Find where the given text appears and provide that cell's center as (x, y) coordinate. 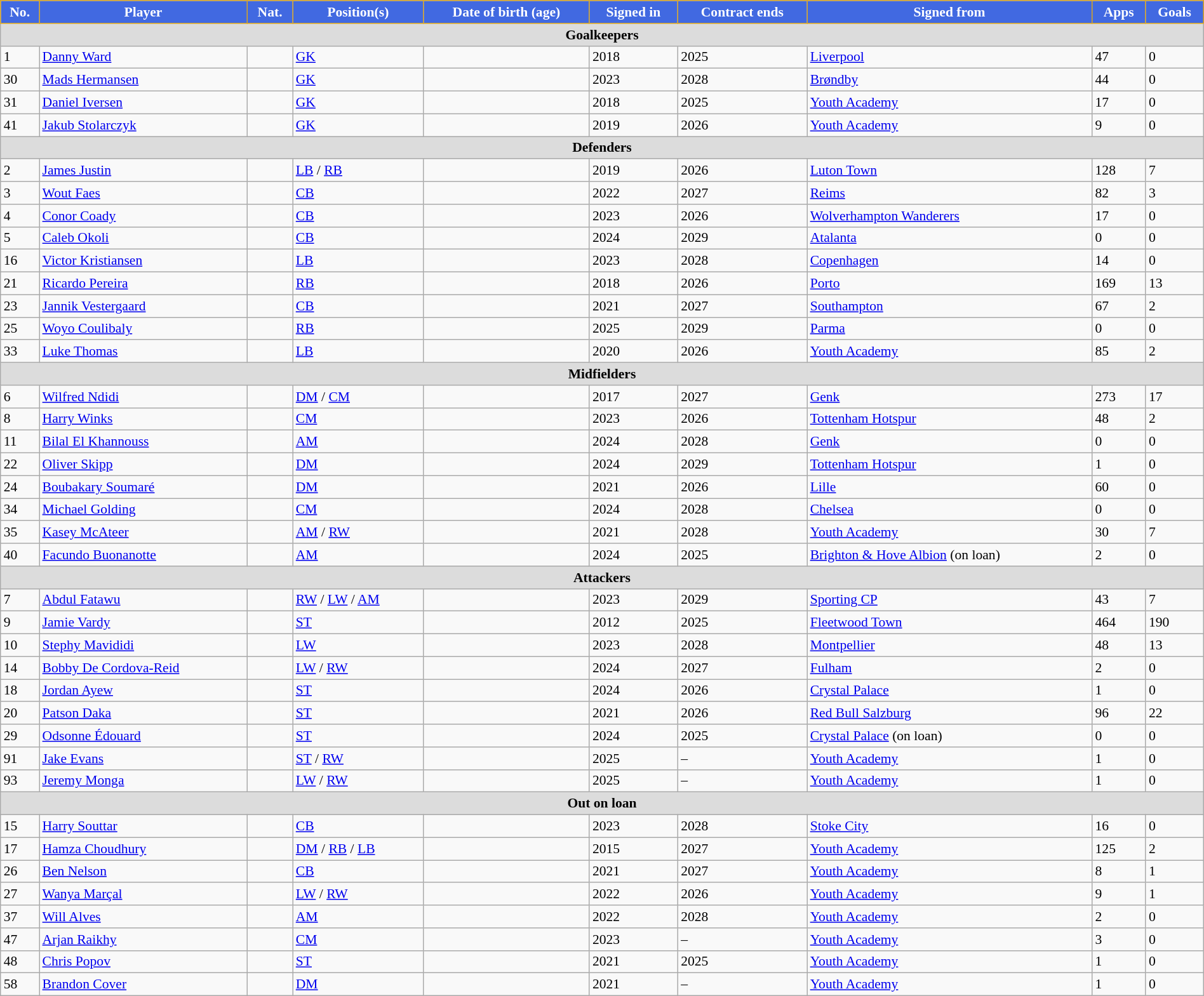
Jannik Vestergaard (144, 306)
Contract ends (742, 12)
Oliver Skipp (144, 465)
Porto (950, 284)
169 (1118, 284)
Copenhagen (950, 261)
Victor Kristiansen (144, 261)
Wilfred Ndidi (144, 397)
Stephy Mavididi (144, 646)
Bobby De Cordova-Reid (144, 668)
23 (20, 306)
ST / RW (358, 759)
Crystal Palace (950, 691)
Abdul Fatawu (144, 600)
Crystal Palace (on loan) (950, 736)
Fleetwood Town (950, 623)
2020 (634, 352)
Will Alves (144, 917)
Patson Daka (144, 714)
Wanya Marçal (144, 894)
Boubakary Soumaré (144, 487)
Lille (950, 487)
Mads Hermansen (144, 80)
Luke Thomas (144, 352)
Woyo Coulibaly (144, 329)
Nat. (269, 12)
Luton Town (950, 171)
DM / RB / LB (358, 849)
Chris Popov (144, 962)
Player (144, 12)
Date of birth (age) (507, 12)
Jamie Vardy (144, 623)
Signed from (950, 12)
Southampton (950, 306)
RW / LW / AM (358, 600)
Midfielders (602, 374)
96 (1118, 714)
Jordan Ayew (144, 691)
Ricardo Pereira (144, 284)
Fulham (950, 668)
Out on loan (602, 804)
Parma (950, 329)
Montpellier (950, 646)
Reims (950, 193)
DM / CM (358, 397)
29 (20, 736)
Signed in (634, 12)
Facundo Buonanotte (144, 555)
Wolverhampton Wanderers (950, 216)
Sporting CP (950, 600)
34 (20, 510)
31 (20, 103)
Bilal El Khannouss (144, 442)
Stoke City (950, 827)
27 (20, 894)
James Justin (144, 171)
Attackers (602, 578)
44 (1118, 80)
5 (20, 238)
Brøndby (950, 80)
35 (20, 533)
Goalkeepers (602, 35)
Odsonne Édouard (144, 736)
6 (20, 397)
11 (20, 442)
2017 (634, 397)
2015 (634, 849)
Conor Coady (144, 216)
Hamza Choudhury (144, 849)
190 (1175, 623)
Danny Ward (144, 57)
AM / RW (358, 533)
Harry Souttar (144, 827)
26 (20, 872)
Wout Faes (144, 193)
Defenders (602, 148)
Red Bull Salzburg (950, 714)
67 (1118, 306)
Jeremy Monga (144, 781)
25 (20, 329)
Brandon Cover (144, 985)
LB / RB (358, 171)
58 (20, 985)
Kasey McAteer (144, 533)
LW (358, 646)
Brighton & Hove Albion (on loan) (950, 555)
4 (20, 216)
128 (1118, 171)
10 (20, 646)
24 (20, 487)
40 (20, 555)
2012 (634, 623)
464 (1118, 623)
37 (20, 917)
Goals (1175, 12)
82 (1118, 193)
Liverpool (950, 57)
Ben Nelson (144, 872)
Harry Winks (144, 419)
Chelsea (950, 510)
Atalanta (950, 238)
Caleb Okoli (144, 238)
18 (20, 691)
93 (20, 781)
273 (1118, 397)
Apps (1118, 12)
125 (1118, 849)
41 (20, 125)
Jake Evans (144, 759)
Daniel Iversen (144, 103)
85 (1118, 352)
Arjan Raikhy (144, 940)
20 (20, 714)
15 (20, 827)
33 (20, 352)
60 (1118, 487)
Michael Golding (144, 510)
91 (20, 759)
Position(s) (358, 12)
43 (1118, 600)
No. (20, 12)
21 (20, 284)
Jakub Stolarczyk (144, 125)
